Determine the [x, y] coordinate at the center of the cell enclosing the given text.  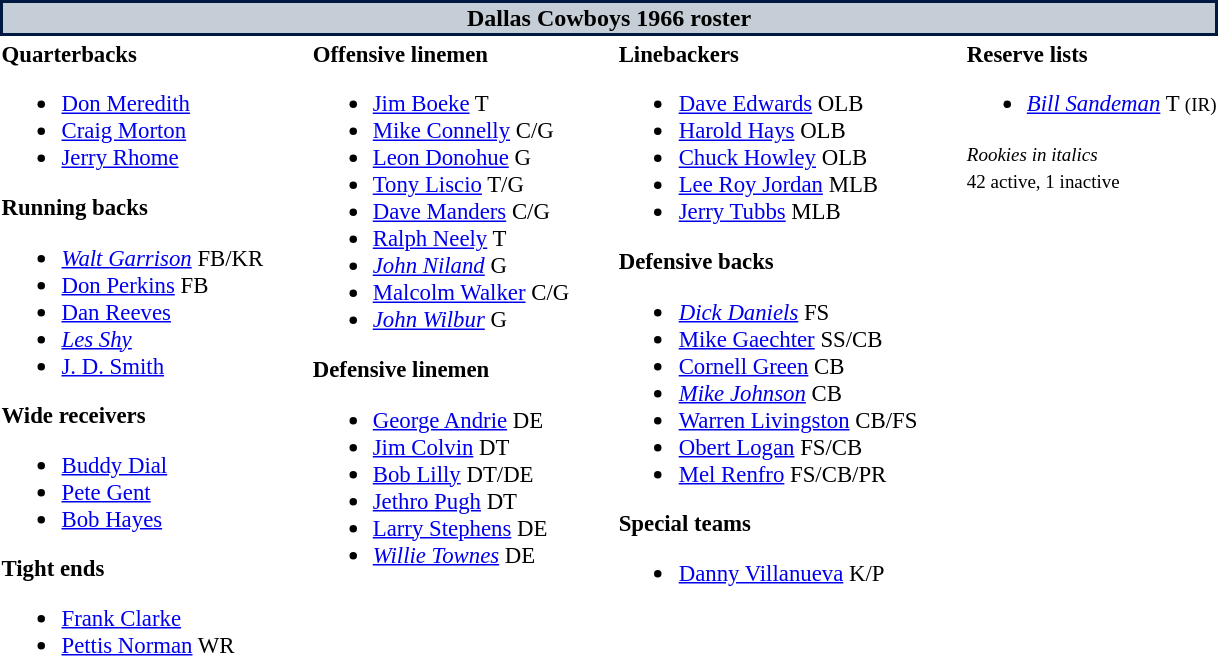
Dallas Cowboys 1966 roster [609, 18]
